Pinpoint the cell where the given text exists, returning its (X, Y) midpoint coordinate. 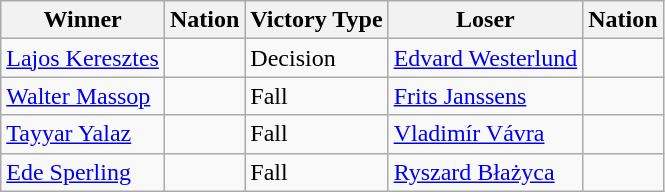
Ryszard Błażyca (486, 172)
Loser (486, 20)
Edvard Westerlund (486, 58)
Ede Sperling (83, 172)
Walter Massop (83, 96)
Victory Type (316, 20)
Tayyar Yalaz (83, 134)
Lajos Keresztes (83, 58)
Decision (316, 58)
Frits Janssens (486, 96)
Vladimír Vávra (486, 134)
Winner (83, 20)
